Extract the [X, Y] coordinate from the center of the cell holding the provided text.  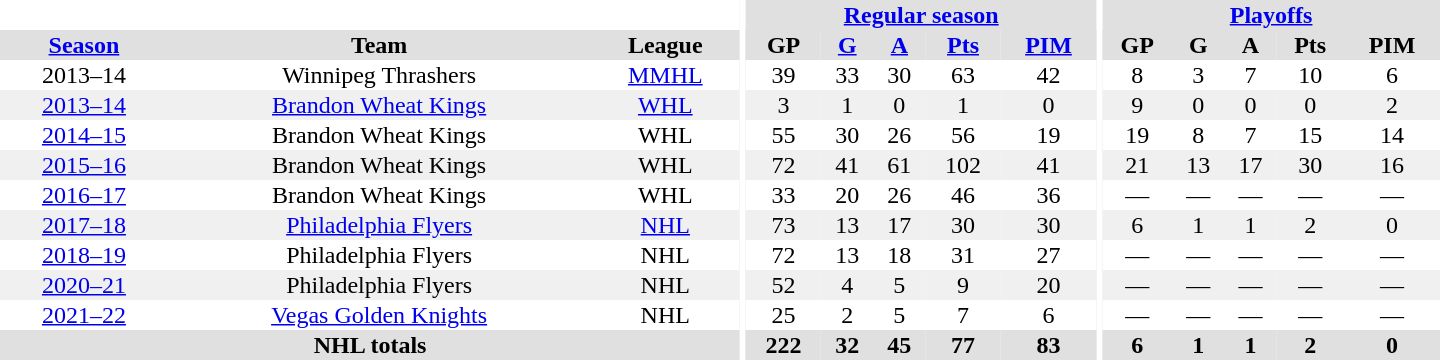
League [665, 45]
46 [962, 195]
4 [847, 285]
Winnipeg Thrashers [380, 75]
10 [1310, 75]
61 [899, 165]
55 [784, 135]
Playoffs [1271, 15]
2016–17 [84, 195]
36 [1049, 195]
222 [784, 345]
18 [899, 255]
102 [962, 165]
Vegas Golden Knights [380, 315]
2020–21 [84, 285]
27 [1049, 255]
73 [784, 225]
39 [784, 75]
15 [1310, 135]
45 [899, 345]
Season [84, 45]
2018–19 [84, 255]
77 [962, 345]
NHL totals [370, 345]
2014–15 [84, 135]
2015–16 [84, 165]
Regular season [921, 15]
2021–22 [84, 315]
2017–18 [84, 225]
14 [1392, 135]
MMHL [665, 75]
63 [962, 75]
21 [1137, 165]
25 [784, 315]
83 [1049, 345]
42 [1049, 75]
32 [847, 345]
16 [1392, 165]
31 [962, 255]
Team [380, 45]
56 [962, 135]
52 [784, 285]
